Pinpoint the cell where the given text exists, returning its [X, Y] midpoint coordinate. 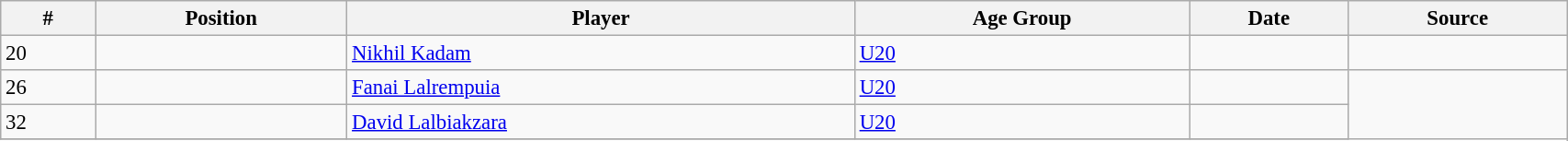
Fanai Lalrempuia [601, 88]
Date [1269, 18]
26 [48, 88]
Position [221, 18]
Source [1458, 18]
Age Group [1021, 18]
32 [48, 123]
20 [48, 53]
Nikhil Kadam [601, 53]
David Lalbiakzara [601, 123]
Player [601, 18]
# [48, 18]
